Determine the [x, y] coordinate at the center of the cell enclosing the given text.  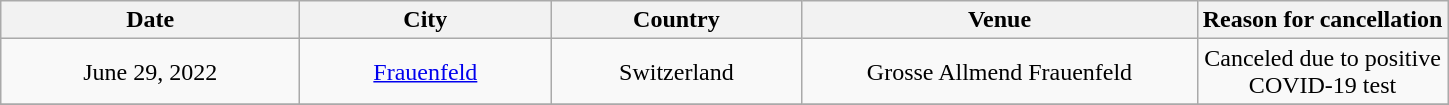
Switzerland [676, 72]
Reason for cancellation [1322, 20]
Venue [1000, 20]
Canceled due to positive COVID-19 test [1322, 72]
Date [150, 20]
Frauenfeld [426, 72]
City [426, 20]
June 29, 2022 [150, 72]
Country [676, 20]
Grosse Allmend Frauenfeld [1000, 72]
